Output the (X, Y) coordinate of the center of the cell containing the given text.  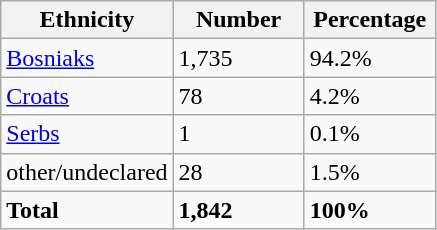
Serbs (87, 134)
Bosniaks (87, 58)
100% (370, 210)
Total (87, 210)
1,842 (238, 210)
78 (238, 96)
other/undeclared (87, 172)
1,735 (238, 58)
94.2% (370, 58)
1 (238, 134)
28 (238, 172)
1.5% (370, 172)
0.1% (370, 134)
Percentage (370, 20)
Ethnicity (87, 20)
4.2% (370, 96)
Number (238, 20)
Croats (87, 96)
